Return (X, Y) of the center of cell containing provided text 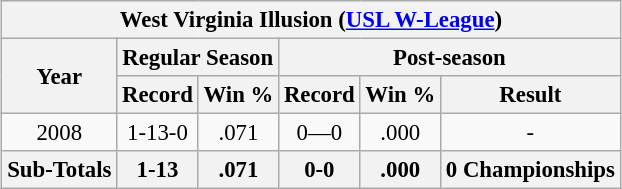
West Virginia Illusion (USL W-League) (311, 20)
Sub-Totals (60, 170)
- (531, 133)
Regular Season (198, 58)
Year (60, 76)
Result (531, 95)
Post-season (450, 58)
1-13-0 (158, 133)
0-0 (320, 170)
0—0 (320, 133)
2008 (60, 133)
1-13 (158, 170)
0 Championships (531, 170)
